Locate the cell with the specified text and output its [X, Y] center coordinate. 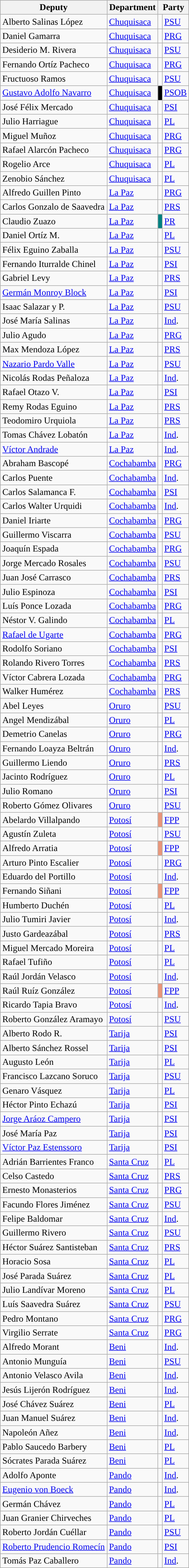
Germán Chávez [54, 1504]
Humberto Duchén [54, 905]
Julio Espinoza [54, 592]
Max Mendoza López [54, 349]
Víctor Andrade [54, 449]
Fernando Ortíz Pacheco [54, 64]
Rogelio Arce [54, 164]
Raúl Jordán Velasco [54, 976]
José Chávez Suárez [54, 1404]
Juan Manuel Suárez [54, 1418]
Roberto Jordán Cuéllar [54, 1532]
Alfredo Arratia [54, 848]
Guillermo Rivero [54, 1233]
Alfredo Morant [54, 1347]
Augusto León [54, 1062]
Celso Castedo [54, 1176]
Antonio Velasco Avila [54, 1376]
Abelardo Villalpando [54, 820]
Julio Romano [54, 791]
Néstor V. Galindo [54, 620]
Raúl Ruíz González [54, 991]
Carlos Puente [54, 478]
Zenobio Sánchez [54, 179]
Alfredo Guillen Pinto [54, 193]
Adrián Barrientes Franco [54, 1162]
Juan Granier Chirveches [54, 1518]
Carlos Salamanca F. [54, 492]
Nazario Pardo Valle [54, 364]
Pablo Saucedo Barbery [54, 1447]
Gustavo Adolfo Navarro [54, 93]
Miguel Mercado Moreira [54, 948]
Jorge Aráoz Campero [54, 1119]
Alberto Sánchez Rossel [54, 1048]
Roberto González Aramayo [54, 1019]
Eduardo del Portillo [54, 877]
Felipe Baldomar [54, 1219]
Miguel Muñoz [54, 136]
Pedro Montano [54, 1318]
Eugenio von Boeck [54, 1489]
Jorge Mercado Rosales [54, 563]
Daniel Ortíz M. [54, 235]
Angel Mendizábal [54, 720]
Guillermo Viscarra [54, 535]
Julio Agudo [54, 335]
Fructuoso Ramos [54, 79]
Desiderio M. Rivera [54, 50]
Gabriel Levy [54, 278]
Nicolás Rodas Peñaloza [54, 378]
Deputy [54, 7]
PSOB [175, 93]
Department [132, 7]
Tomas Chávez Lobatón [54, 435]
Julio Harriague [54, 121]
Walker Humérez [54, 692]
Rafael Alarcón Pacheco [54, 150]
Abel Leyes [54, 706]
Víctor Paz Estenssoro [54, 1148]
Party [173, 7]
Alberto Salinas López [54, 22]
Juan José Carrasco [54, 577]
Joaquín Espada [54, 549]
Genaro Vásquez [54, 1091]
Francisco Lazcano Soruco [54, 1076]
Rafael Otazo V. [54, 392]
PR [175, 221]
Horacio Sosa [54, 1261]
Claudio Zuazo [54, 221]
Roberto Gómez Olivares [54, 805]
Abraham Bascopé [54, 464]
Daniel Iriarte [54, 520]
Facundo Flores Jiménez [54, 1204]
Héctor Suárez Santisteban [54, 1247]
Julio Tumiri Javier [54, 920]
Carlos Gonzalo de Saavedra [54, 207]
Fernando Siñani [54, 891]
Adolfo Aponte [54, 1475]
Luís Saavedra Suárez [54, 1304]
Carlos Walter Urquidi [54, 506]
Rafael de Ugarte [54, 635]
Rolando Rivero Torres [54, 663]
José Parada Suárez [54, 1276]
Agustín Zuleta [54, 834]
Arturo Pinto Escalier [54, 862]
Sócrates Parada Suárez [54, 1461]
Isaac Salazar y P. [54, 307]
Napoleón Añez [54, 1432]
Fernando Iturralde Chinel [54, 264]
Guillermo Liendo [54, 763]
Héctor Pinto Echazú [54, 1105]
Justo Gardeazábal [54, 934]
José María Salinas [54, 321]
Teodomiro Urquiola [54, 421]
Víctor Cabrera Lozada [54, 677]
Germán Monroy Block [54, 292]
Antonio Munguía [54, 1361]
Alberto Rodo R. [54, 1033]
Roberto Prudencio Romecín [54, 1547]
Daniel Gamarra [54, 36]
Tomás Paz Caballero [54, 1561]
Jesús Lijerón Rodríguez [54, 1390]
Fernando Loayza Beltrán [54, 748]
Jacinto Rodríguez [54, 777]
Ricardo Tapia Bravo [54, 1005]
José María Paz [54, 1133]
Ernesto Monasterios [54, 1190]
Demetrio Canelas [54, 734]
Virgilio Serrate [54, 1333]
Luís Ponce Lozada [54, 606]
Rafael Tufiño [54, 962]
Rodolfo Soriano [54, 649]
José Félix Mercado [54, 107]
Félix Eguino Zaballa [54, 250]
Remy Rodas Eguino [54, 406]
Julio Landívar Moreno [54, 1290]
